Detect which cell encompasses the target text, then output its [X, Y] center coordinate. 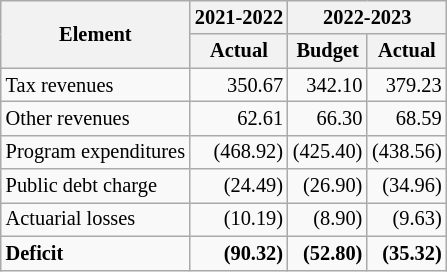
342.10 [328, 85]
(425.40) [328, 152]
2022-2023 [368, 17]
Program expenditures [96, 152]
(34.96) [406, 186]
Element [96, 34]
379.23 [406, 85]
(8.90) [328, 219]
Tax revenues [96, 85]
(9.63) [406, 219]
(468.92) [239, 152]
(52.80) [328, 253]
(24.49) [239, 186]
(438.56) [406, 152]
350.67 [239, 85]
Public debt charge [96, 186]
66.30 [328, 118]
(10.19) [239, 219]
Actuarial losses [96, 219]
Deficit [96, 253]
Budget [328, 51]
(26.90) [328, 186]
(35.32) [406, 253]
(90.32) [239, 253]
Other revenues [96, 118]
68.59 [406, 118]
2021-2022 [239, 17]
62.61 [239, 118]
